Provide the [X, Y] coordinate of the cell's center where the given text is located.  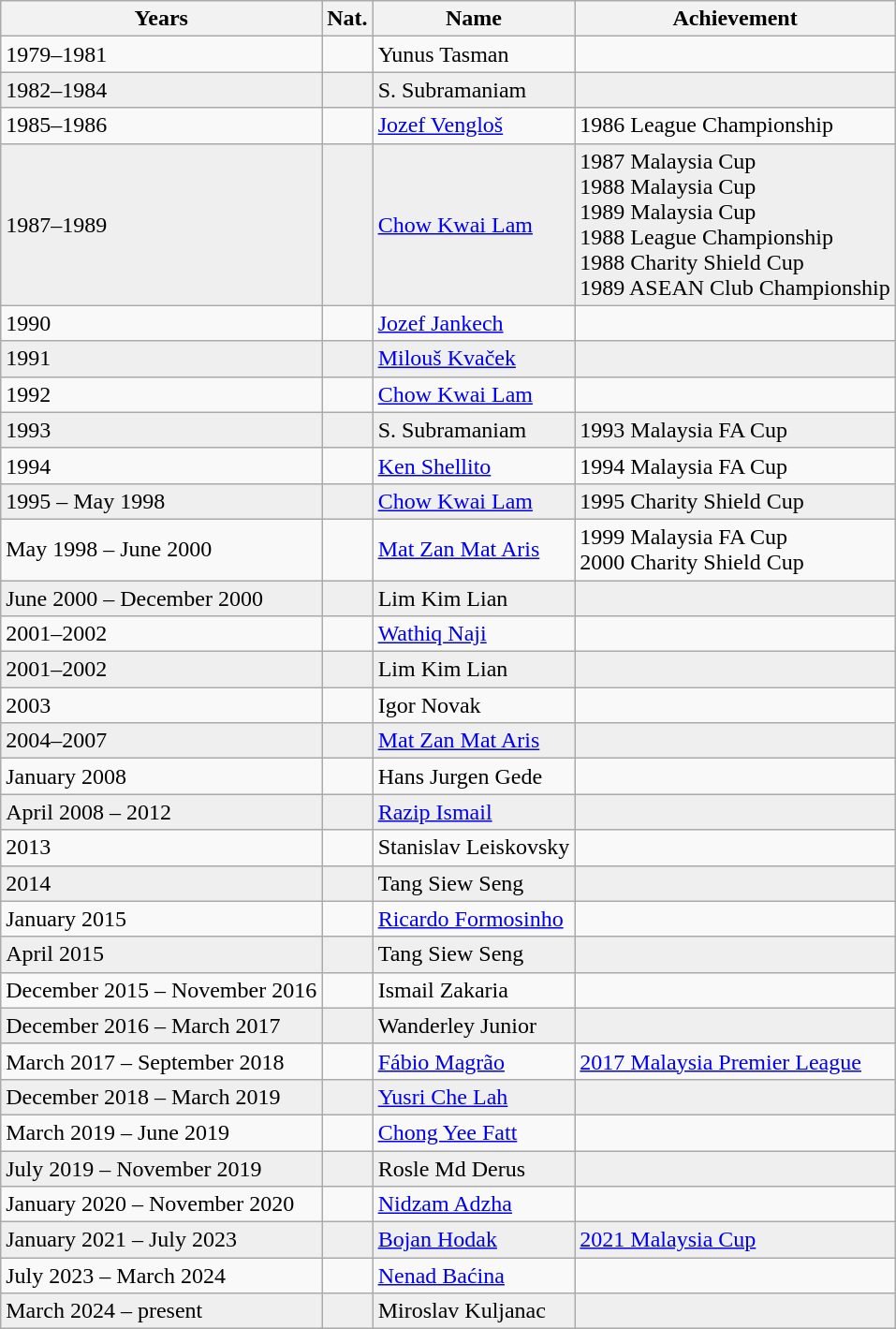
Jozef Jankech [474, 323]
Nidzam Adzha [474, 1204]
Nenad Baćina [474, 1276]
2021 Malaysia Cup [735, 1240]
March 2019 – June 2019 [161, 1132]
2003 [161, 705]
2014 [161, 883]
1991 [161, 359]
March 2017 – September 2018 [161, 1061]
Achievement [735, 19]
July 2019 – November 2019 [161, 1168]
1995 Charity Shield Cup [735, 501]
1993 [161, 430]
Yusri Che Lah [474, 1097]
Rosle Md Derus [474, 1168]
1994 [161, 465]
1979–1981 [161, 54]
Chong Yee Fatt [474, 1132]
December 2018 – March 2019 [161, 1097]
Milouš Kvaček [474, 359]
Nat. [347, 19]
March 2024 – present [161, 1311]
April 2015 [161, 954]
Wanderley Junior [474, 1026]
January 2015 [161, 919]
Jozef Vengloš [474, 126]
1999 Malaysia FA Cup 2000 Charity Shield Cup [735, 549]
1982–1984 [161, 90]
December 2016 – March 2017 [161, 1026]
January 2021 – July 2023 [161, 1240]
1990 [161, 323]
Years [161, 19]
Razip Ismail [474, 812]
July 2023 – March 2024 [161, 1276]
1986 League Championship [735, 126]
Ismail Zakaria [474, 990]
2017 Malaysia Premier League [735, 1061]
Miroslav Kuljanac [474, 1311]
1995 – May 1998 [161, 501]
1993 Malaysia FA Cup [735, 430]
Stanislav Leiskovsky [474, 848]
January 2020 – November 2020 [161, 1204]
2013 [161, 848]
Bojan Hodak [474, 1240]
1994 Malaysia FA Cup [735, 465]
1985–1986 [161, 126]
December 2015 – November 2016 [161, 990]
2004–2007 [161, 741]
Wathiq Naji [474, 634]
Name [474, 19]
April 2008 – 2012 [161, 812]
Hans Jurgen Gede [474, 776]
1992 [161, 394]
May 1998 – June 2000 [161, 549]
Fábio Magrão [474, 1061]
June 2000 – December 2000 [161, 598]
1987 Malaysia Cup 1988 Malaysia Cup1989 Malaysia Cup 1988 League Championship 1988 Charity Shield Cup1989 ASEAN Club Championship [735, 225]
1987–1989 [161, 225]
Igor Novak [474, 705]
Ricardo Formosinho [474, 919]
January 2008 [161, 776]
Yunus Tasman [474, 54]
Ken Shellito [474, 465]
